Output the [x, y] coordinate of the center of the cell containing the given text.  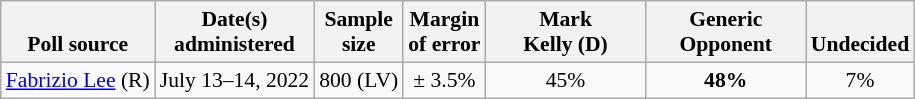
GenericOpponent [726, 32]
7% [860, 80]
MarkKelly (D) [566, 32]
800 (LV) [358, 80]
45% [566, 80]
± 3.5% [444, 80]
Samplesize [358, 32]
July 13–14, 2022 [234, 80]
Fabrizio Lee (R) [78, 80]
Poll source [78, 32]
Marginof error [444, 32]
Date(s)administered [234, 32]
48% [726, 80]
Undecided [860, 32]
